Provide the [X, Y] coordinate of the cell's center where the given text is located.  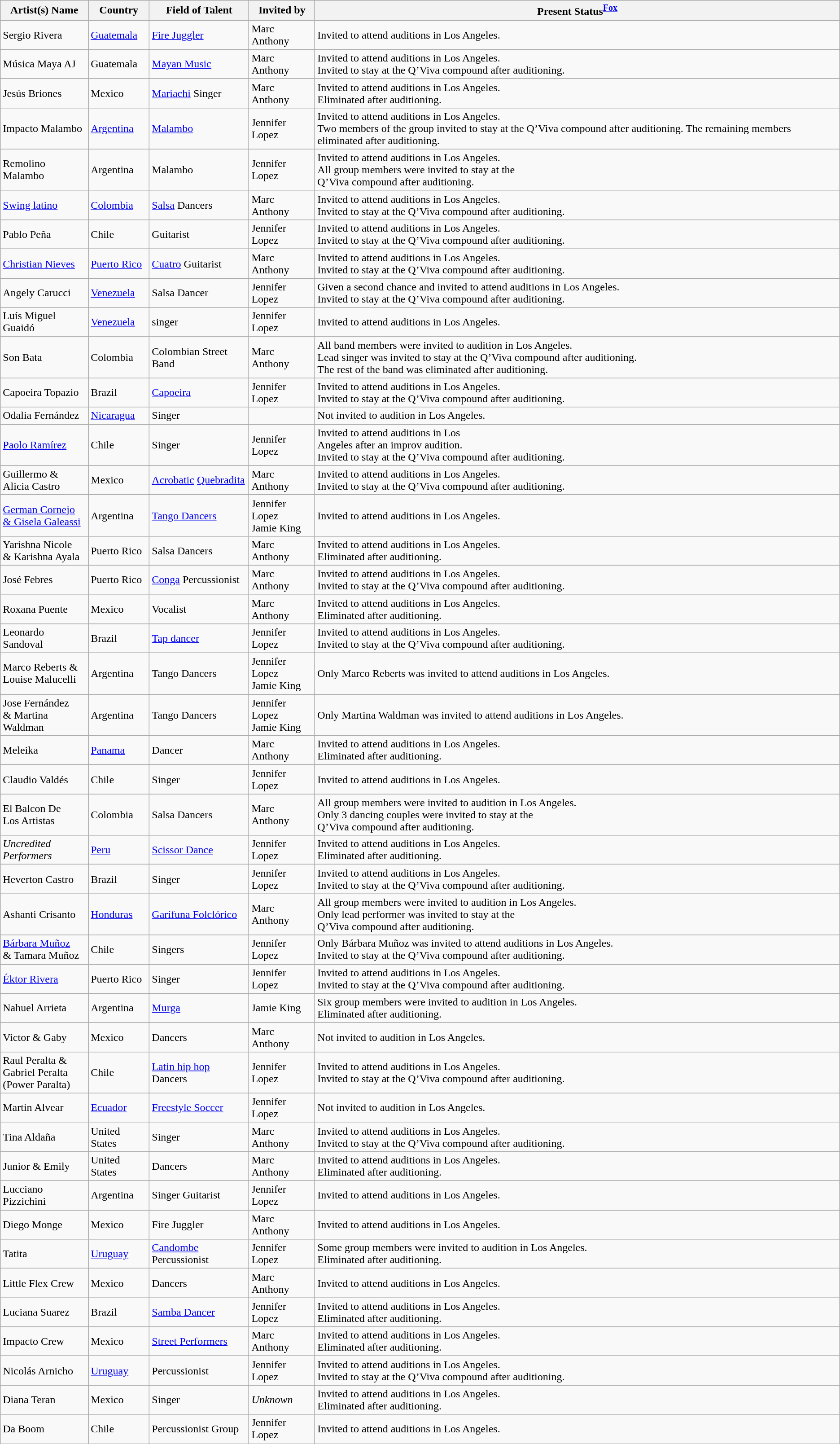
All group members were invited to audition in Los Angeles.Only 3 dancing couples were invited to stay at theQ’Viva compound after auditioning. [577, 815]
Singers [199, 950]
Jesús Briones [44, 93]
Street Performers [199, 1341]
José Febres [44, 580]
Artist(s) Name [44, 11]
Leonardo Sandoval [44, 638]
Luciana Suarez [44, 1312]
Country [119, 11]
Freestyle Soccer [199, 1108]
Acrobatic Quebradita [199, 480]
Jamie King [282, 1008]
Sergio Rivera [44, 35]
Panama [119, 751]
Pablo Peña [44, 234]
Tap dancer [199, 638]
Junior & Emily [44, 1166]
Son Bata [44, 357]
CandombePercussionist [199, 1254]
Jose Fernández & Martina Waldman [44, 715]
Yarishna Nicole & Karishna Ayala [44, 550]
Meleika [44, 751]
Luís Miguel Guaidó [44, 322]
Roxana Puente [44, 609]
Capoeira [199, 392]
Lucciano Pizzichini [44, 1196]
Little Flex Crew [44, 1283]
Ashanti Crisanto [44, 914]
Claudio Valdés [44, 779]
Martin Alvear [44, 1108]
Only Martina Waldman was invited to attend auditions in Los Angeles. [577, 715]
Salsa Dancer [199, 293]
Guitarist [199, 234]
Impacto Crew [44, 1341]
Remolino Malambo [44, 170]
Scissor Dance [199, 850]
Some group members were invited to audition in Los Angeles.Eliminated after auditioning. [577, 1254]
German Cornejo & Gisela Galeassi [44, 515]
Only Marco Reberts was invited to attend auditions in Los Angeles. [577, 674]
Singer Guitarist [199, 1196]
Samba Dancer [199, 1312]
Heverton Castro [44, 879]
Uncredited Performers [44, 850]
Odalia Fernández [44, 416]
Percussionist Group [199, 1429]
Da Boom [44, 1429]
Cuatro Guitarist [199, 264]
Unknown [282, 1400]
Invited to attend auditions in Los Angeles. All group members were invited to stay at theQ’Viva compound after auditioning. [577, 170]
Christian Nieves [44, 264]
All group members were invited to audition in Los Angeles.Only lead performer was invited to stay at theQ’Viva compound after auditioning. [577, 914]
Dancer [199, 751]
Mariachi Singer [199, 93]
Mayan Music [199, 64]
Latin hip hop Dancers [199, 1072]
Tatita [44, 1254]
Field of Talent [199, 11]
Raul Peralta &Gabriel Peralta(Power Paralta) [44, 1072]
singer [199, 322]
Impacto Malambo [44, 128]
Diana Teran [44, 1400]
Éktor Rivera [44, 979]
Percussionist [199, 1371]
Nahuel Arrieta [44, 1008]
Colombian Street Band [199, 357]
Present StatusFox [577, 11]
Murga [199, 1008]
Paolo Ramírez [44, 445]
Música Maya AJ [44, 64]
Ecuador [119, 1108]
Vocalist [199, 609]
Invited by [282, 11]
Invited to attend auditions in Los Angeles after an improv audition.Invited to stay at the Q’Viva compound after auditioning. [577, 445]
Given a second chance and invited to attend auditions in Los Angeles.Invited to stay at the Q’Viva compound after auditioning. [577, 293]
Diego Monge [44, 1225]
Capoeira Topazio [44, 392]
Honduras [119, 914]
Peru [119, 850]
Only Bárbara Muñoz was invited to attend auditions in Los Angeles.Invited to stay at the Q’Viva compound after auditioning. [577, 950]
Nicolás Arnicho [44, 1371]
Tina Aldaña [44, 1137]
Conga Percussionist [199, 580]
Guillermo & Alicia Castro [44, 480]
Garífuna Folclórico [199, 914]
Six group members were invited to audition in Los Angeles.Eliminated after auditioning. [577, 1008]
Angely Carucci [44, 293]
Bárbara Muñoz & Tamara Muñoz [44, 950]
Marco Reberts & Louise Malucelli [44, 674]
Swing latino [44, 206]
Nicaragua [119, 416]
Victor & Gaby [44, 1037]
El Balcon De Los Artistas [44, 815]
